Provide the [X, Y] coordinate of the cell's center where the given text is located.  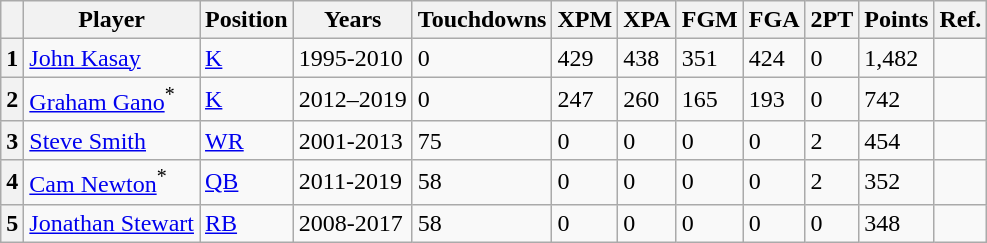
2008-2017 [352, 223]
742 [896, 100]
Points [896, 20]
438 [648, 58]
FGA [774, 20]
2012–2019 [352, 100]
454 [896, 140]
Steve Smith [112, 140]
424 [774, 58]
Jonathan Stewart [112, 223]
260 [648, 100]
Ref. [960, 20]
1,482 [896, 58]
Player [112, 20]
1 [12, 58]
193 [774, 100]
Cam Newton* [112, 182]
WR [247, 140]
XPA [648, 20]
Touchdowns [482, 20]
Position [247, 20]
3 [12, 140]
4 [12, 182]
5 [12, 223]
RB [247, 223]
XPM [585, 20]
John Kasay [112, 58]
247 [585, 100]
351 [710, 58]
FGM [710, 20]
352 [896, 182]
Years [352, 20]
75 [482, 140]
165 [710, 100]
1995-2010 [352, 58]
Graham Gano* [112, 100]
2011-2019 [352, 182]
2001-2013 [352, 140]
QB [247, 182]
2PT [832, 20]
348 [896, 223]
429 [585, 58]
